For the text-containing cell, return its midpoint in [x, y] coordinate format. 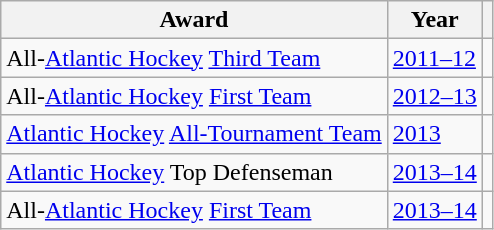
Atlantic Hockey Top Defenseman [194, 172]
All-Atlantic Hockey Third Team [194, 58]
Year [434, 20]
2011–12 [434, 58]
2012–13 [434, 96]
Award [194, 20]
2013 [434, 134]
Atlantic Hockey All-Tournament Team [194, 134]
